Find where the given text appears and provide that cell's center as [x, y] coordinate. 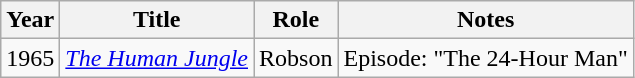
Role [296, 20]
1965 [30, 58]
The Human Jungle [157, 58]
Episode: "The 24-Hour Man" [486, 58]
Year [30, 20]
Robson [296, 58]
Title [157, 20]
Notes [486, 20]
